Pinpoint the cell where the given text exists, returning its [X, Y] midpoint coordinate. 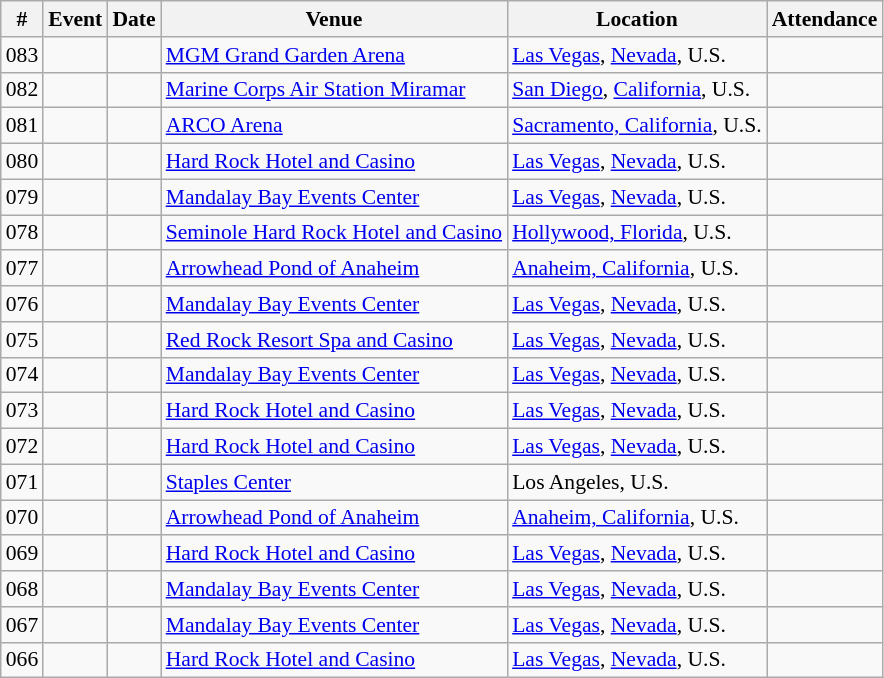
080 [22, 162]
070 [22, 518]
ARCO Arena [334, 126]
Los Angeles, U.S. [637, 482]
069 [22, 554]
066 [22, 660]
071 [22, 482]
081 [22, 126]
082 [22, 90]
Seminole Hard Rock Hotel and Casino [334, 233]
077 [22, 269]
Marine Corps Air Station Miramar [334, 90]
072 [22, 447]
073 [22, 411]
Date [134, 19]
Staples Center [334, 482]
Location [637, 19]
Hollywood, Florida, U.S. [637, 233]
Red Rock Resort Spa and Casino [334, 340]
# [22, 19]
083 [22, 55]
079 [22, 197]
Venue [334, 19]
074 [22, 375]
076 [22, 304]
Attendance [825, 19]
075 [22, 340]
Sacramento, California, U.S. [637, 126]
067 [22, 625]
068 [22, 589]
San Diego, California, U.S. [637, 90]
Event [75, 19]
078 [22, 233]
MGM Grand Garden Arena [334, 55]
